Return the [X, Y] coordinate for the center point of the cell that contains the specified text.  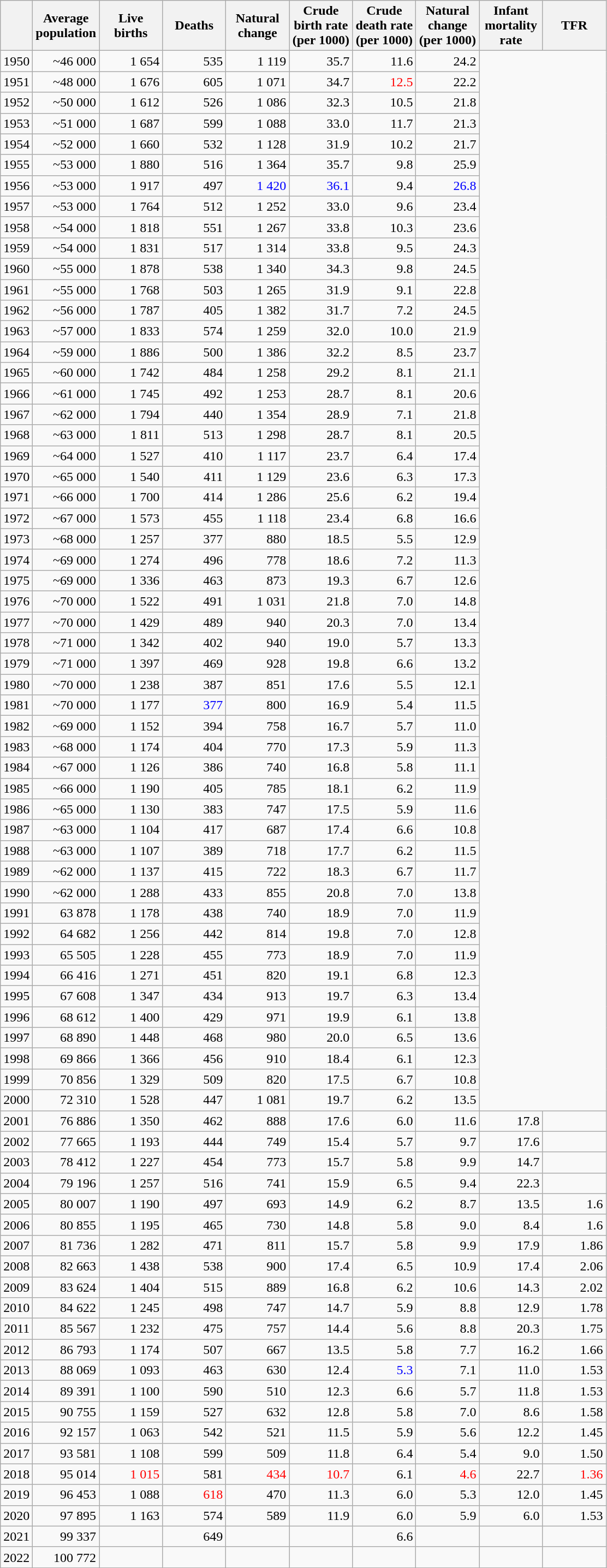
2013 [16, 1370]
13.2 [448, 664]
489 [194, 622]
81 736 [66, 1245]
1960 [16, 269]
Live births [131, 26]
718 [258, 851]
1996 [16, 1017]
84 622 [66, 1308]
1 742 [131, 373]
1964 [16, 352]
10.7 [321, 1474]
89 391 [66, 1391]
889 [258, 1287]
913 [258, 996]
Crude death rate (per 1000) [384, 26]
21.9 [448, 331]
~60 000 [66, 373]
~56 000 [66, 311]
517 [194, 248]
475 [194, 1329]
2005 [16, 1204]
21.7 [448, 144]
757 [258, 1329]
394 [194, 726]
19.3 [321, 580]
1994 [16, 976]
471 [194, 1245]
510 [258, 1391]
1 252 [258, 206]
1 382 [258, 311]
1993 [16, 955]
1 314 [258, 248]
1 256 [131, 934]
15.4 [321, 1142]
1 329 [131, 1079]
1 298 [258, 435]
67 608 [66, 996]
928 [258, 664]
93 581 [66, 1453]
1 282 [131, 1245]
36.1 [321, 186]
32.2 [321, 352]
667 [258, 1350]
79 196 [66, 1183]
1 128 [258, 144]
19.9 [321, 1017]
8.6 [511, 1412]
532 [194, 144]
2010 [16, 1308]
~61 000 [66, 394]
1982 [16, 726]
2012 [16, 1350]
9.5 [384, 248]
32.0 [321, 331]
68 612 [66, 1017]
785 [258, 788]
888 [258, 1121]
1985 [16, 788]
1977 [16, 622]
1 100 [131, 1391]
1 081 [258, 1100]
90 755 [66, 1412]
2015 [16, 1412]
454 [194, 1162]
19.0 [321, 643]
2000 [16, 1100]
1979 [16, 664]
63 878 [66, 913]
470 [258, 1495]
32.3 [321, 103]
1 015 [131, 1474]
1997 [16, 1038]
88 069 [66, 1370]
~50 000 [66, 103]
1 364 [258, 165]
1978 [16, 643]
29.2 [321, 373]
1 342 [131, 643]
1998 [16, 1059]
2.02 [574, 1287]
9.1 [384, 290]
1 764 [131, 206]
1 118 [258, 518]
24.3 [448, 248]
22.8 [448, 290]
99 337 [66, 1536]
404 [194, 747]
1 404 [131, 1287]
~57 000 [66, 331]
1 386 [258, 352]
1954 [16, 144]
1988 [16, 851]
447 [194, 1100]
1.66 [574, 1350]
1984 [16, 768]
1 700 [131, 497]
1962 [16, 311]
83 624 [66, 1287]
10.0 [384, 331]
1 831 [131, 248]
TFR [574, 26]
10.6 [448, 1287]
16.7 [321, 726]
12.4 [321, 1370]
1 880 [131, 165]
515 [194, 1287]
68 890 [66, 1038]
1 163 [131, 1516]
880 [258, 539]
2014 [16, 1391]
1 612 [131, 103]
1 528 [131, 1100]
971 [258, 1017]
65 505 [66, 955]
10.5 [384, 103]
92 157 [66, 1433]
19.4 [448, 497]
1952 [16, 103]
1 448 [131, 1038]
1992 [16, 934]
Natural change (per 1000) [448, 26]
749 [258, 1142]
1 676 [131, 82]
1 104 [131, 830]
632 [258, 1412]
80 855 [66, 1225]
1991 [16, 913]
15.9 [321, 1183]
1 238 [131, 685]
1967 [16, 414]
1957 [16, 206]
811 [258, 1245]
456 [194, 1059]
1976 [16, 601]
513 [194, 435]
451 [194, 976]
Natural change [258, 26]
1 177 [131, 705]
417 [194, 830]
25.9 [448, 165]
1 336 [131, 580]
1973 [16, 539]
730 [258, 1225]
386 [194, 768]
8.5 [384, 352]
873 [258, 580]
1999 [16, 1079]
649 [194, 1536]
402 [194, 643]
1 258 [258, 373]
14.3 [511, 1287]
1989 [16, 871]
1965 [16, 373]
440 [194, 414]
800 [258, 705]
1 397 [131, 664]
20.5 [448, 435]
1961 [16, 290]
484 [194, 373]
1 195 [131, 1225]
1 878 [131, 269]
383 [194, 809]
85 567 [66, 1329]
521 [258, 1433]
1 271 [131, 976]
1.50 [574, 1453]
1 232 [131, 1329]
100 772 [66, 1557]
64 682 [66, 934]
1 654 [131, 61]
1955 [16, 165]
1 400 [131, 1017]
741 [258, 1183]
22.2 [448, 82]
18.5 [321, 539]
1995 [16, 996]
1 787 [131, 311]
468 [194, 1038]
8.7 [448, 1204]
1 833 [131, 331]
1 063 [131, 1433]
1950 [16, 61]
2004 [16, 1183]
526 [194, 103]
10.2 [384, 144]
86 793 [66, 1350]
1 265 [258, 290]
1 093 [131, 1370]
618 [194, 1495]
1953 [16, 123]
2018 [16, 1474]
1 086 [258, 103]
2011 [16, 1329]
78 412 [66, 1162]
25.6 [321, 497]
535 [194, 61]
2002 [16, 1142]
Crude birth rate (per 1000) [321, 26]
444 [194, 1142]
1951 [16, 82]
2009 [16, 1287]
527 [194, 1412]
1 420 [258, 186]
Deaths [194, 26]
16.6 [448, 518]
21.1 [448, 373]
~51 000 [66, 123]
722 [258, 871]
~48 000 [66, 82]
429 [194, 1017]
2016 [16, 1433]
1 227 [131, 1162]
12.1 [448, 685]
76 886 [66, 1121]
1 429 [131, 622]
1956 [16, 186]
1 818 [131, 227]
1 438 [131, 1266]
17.7 [321, 851]
500 [194, 352]
2001 [16, 1121]
28.9 [321, 414]
1 347 [131, 996]
18.1 [321, 788]
630 [258, 1370]
581 [194, 1474]
1 274 [131, 560]
2022 [16, 1557]
1975 [16, 580]
1 354 [258, 414]
851 [258, 685]
814 [258, 934]
13.6 [448, 1038]
12.2 [511, 1433]
~52 000 [66, 144]
1.75 [574, 1329]
465 [194, 1225]
31.7 [321, 311]
1972 [16, 518]
9.6 [384, 206]
13.3 [448, 643]
34.3 [321, 269]
2007 [16, 1245]
1971 [16, 497]
82 663 [66, 1266]
1 540 [131, 477]
503 [194, 290]
7.7 [448, 1350]
1987 [16, 830]
1 288 [131, 892]
22.3 [511, 1183]
687 [258, 830]
496 [194, 560]
462 [194, 1121]
20.6 [448, 394]
1 193 [131, 1142]
~46 000 [66, 61]
14.9 [321, 1204]
1 129 [258, 477]
507 [194, 1350]
22.7 [511, 1474]
1 573 [131, 518]
80 007 [66, 1204]
1 259 [258, 331]
512 [194, 206]
1 108 [131, 1453]
1 071 [258, 82]
2021 [16, 1536]
1 794 [131, 414]
590 [194, 1391]
389 [194, 851]
20.0 [321, 1038]
693 [258, 1204]
900 [258, 1266]
1 137 [131, 871]
492 [194, 394]
414 [194, 497]
1981 [16, 705]
70 856 [66, 1079]
1 267 [258, 227]
1959 [16, 248]
1 107 [131, 851]
72 310 [66, 1100]
21.3 [448, 123]
491 [194, 601]
2003 [16, 1162]
~59 000 [66, 352]
855 [258, 892]
8.4 [511, 1225]
1 245 [131, 1308]
19.1 [321, 976]
1 811 [131, 435]
1 159 [131, 1412]
1 117 [258, 456]
24.2 [448, 61]
1 126 [131, 768]
26.8 [448, 186]
18.4 [321, 1059]
10.3 [384, 227]
1 886 [131, 352]
498 [194, 1308]
97 895 [66, 1516]
20.8 [321, 892]
1 340 [258, 269]
18.6 [321, 560]
1.78 [574, 1308]
4.6 [448, 1474]
16.2 [511, 1350]
11.1 [448, 768]
~64 000 [66, 456]
1966 [16, 394]
12.5 [384, 82]
1 768 [131, 290]
1.58 [574, 1412]
Average population [66, 26]
18.3 [321, 871]
1 152 [131, 726]
1.86 [574, 1245]
1 031 [258, 601]
605 [194, 82]
778 [258, 560]
589 [258, 1516]
1974 [16, 560]
17.8 [511, 1121]
2.06 [574, 1266]
2006 [16, 1225]
1990 [16, 892]
10.9 [448, 1266]
411 [194, 477]
69 866 [66, 1059]
1969 [16, 456]
1983 [16, 747]
9.7 [448, 1142]
1 527 [131, 456]
12.6 [448, 580]
1 350 [131, 1121]
758 [258, 726]
96 453 [66, 1495]
12.0 [511, 1495]
95 014 [66, 1474]
1 366 [131, 1059]
1 687 [131, 123]
2008 [16, 1266]
17.9 [511, 1245]
469 [194, 664]
1968 [16, 435]
Infant mortality rate [511, 26]
1 522 [131, 601]
410 [194, 456]
387 [194, 685]
1963 [16, 331]
66 416 [66, 976]
1986 [16, 809]
1 253 [258, 394]
415 [194, 871]
1 286 [258, 497]
2017 [16, 1453]
438 [194, 913]
1 130 [131, 809]
770 [258, 747]
980 [258, 1038]
77 665 [66, 1142]
1970 [16, 477]
1 178 [131, 913]
551 [194, 227]
1980 [16, 685]
34.7 [321, 82]
910 [258, 1059]
542 [194, 1433]
1 917 [131, 186]
442 [194, 934]
2020 [16, 1516]
1 119 [258, 61]
1.36 [574, 1474]
16.9 [321, 705]
1 660 [131, 144]
1958 [16, 227]
1 228 [131, 955]
1 745 [131, 394]
433 [194, 892]
2019 [16, 1495]
14.4 [321, 1329]
